From the cell containing the given text, extract its center point as [x, y] coordinate. 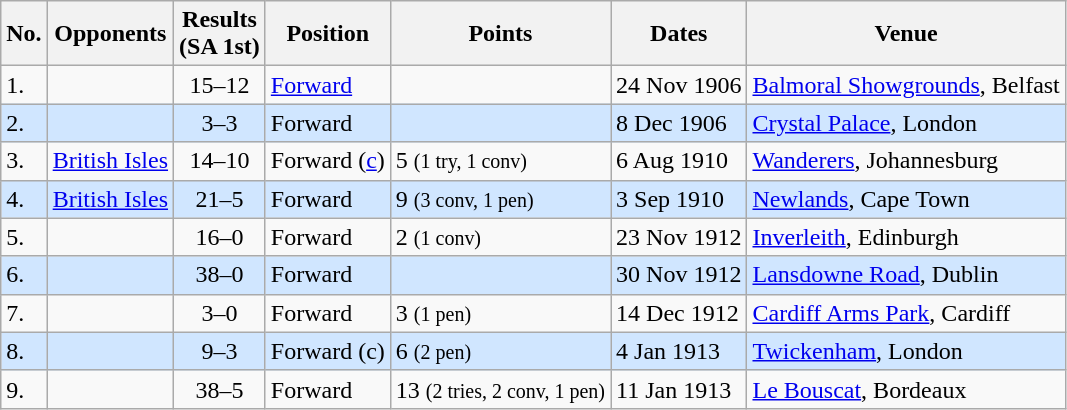
15–12 [220, 85]
38–0 [220, 275]
5 (1 try, 1 conv) [500, 161]
Crystal Palace, London [906, 123]
Twickenham, London [906, 351]
21–5 [220, 199]
5. [24, 237]
3–0 [220, 313]
Points [500, 34]
6 (2 pen) [500, 351]
38–5 [220, 389]
2 (1 conv) [500, 237]
Cardiff Arms Park, Cardiff [906, 313]
14–10 [220, 161]
8 Dec 1906 [679, 123]
Dates [679, 34]
Wanderers, Johannesburg [906, 161]
2. [24, 123]
4. [24, 199]
30 Nov 1912 [679, 275]
3–3 [220, 123]
24 Nov 1906 [679, 85]
9 (3 conv, 1 pen) [500, 199]
7. [24, 313]
Results(SA 1st) [220, 34]
Inverleith, Edinburgh [906, 237]
9–3 [220, 351]
23 Nov 1912 [679, 237]
3. [24, 161]
Newlands, Cape Town [906, 199]
3 Sep 1910 [679, 199]
14 Dec 1912 [679, 313]
Position [328, 34]
4 Jan 1913 [679, 351]
1. [24, 85]
3 (1 pen) [500, 313]
Lansdowne Road, Dublin [906, 275]
9. [24, 389]
6. [24, 275]
Le Bouscat, Bordeaux [906, 389]
16–0 [220, 237]
13 (2 tries, 2 conv, 1 pen) [500, 389]
No. [24, 34]
8. [24, 351]
Balmoral Showgrounds, Belfast [906, 85]
Opponents [110, 34]
11 Jan 1913 [679, 389]
Venue [906, 34]
6 Aug 1910 [679, 161]
